Determine the [x, y] coordinate at the center of the cell enclosing the given text.  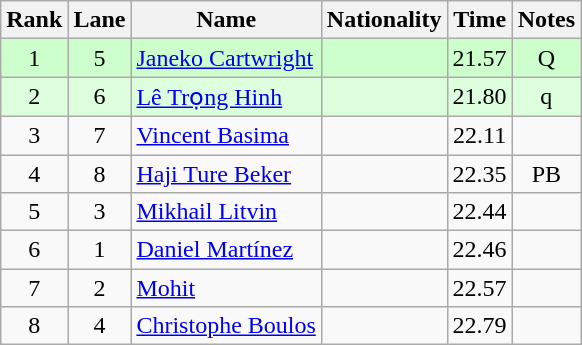
Haji Ture Beker [226, 173]
Name [226, 20]
Lane [100, 20]
Mohit [226, 288]
21.57 [480, 58]
22.57 [480, 288]
Christophe Boulos [226, 326]
Daniel Martínez [226, 250]
22.35 [480, 173]
22.79 [480, 326]
22.46 [480, 250]
Time [480, 20]
Notes [546, 20]
Q [546, 58]
22.44 [480, 212]
Vincent Basima [226, 135]
Nationality [384, 20]
Rank [34, 20]
22.11 [480, 135]
Mikhail Litvin [226, 212]
Janeko Cartwright [226, 58]
q [546, 97]
PB [546, 173]
21.80 [480, 97]
Lê Trọng Hinh [226, 97]
